Output the (x, y) coordinate of the center of the cell containing the given text.  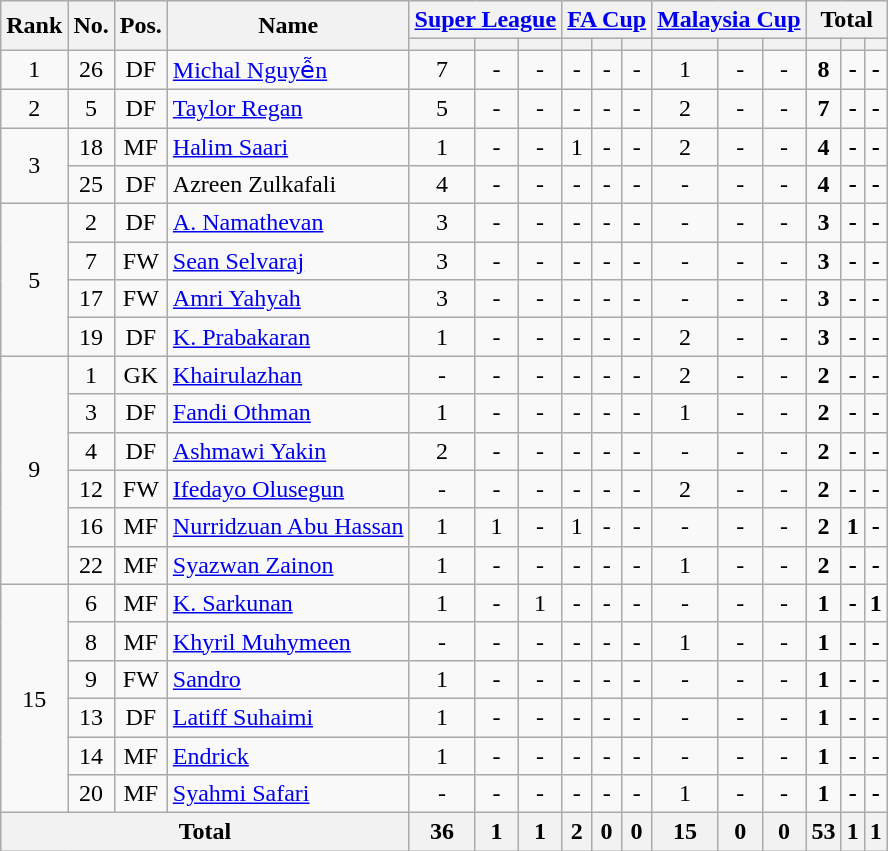
GK (140, 375)
Malaysia Cup (729, 20)
K. Prabakaran (288, 337)
Sandro (288, 679)
Ifedayo Olusegun (288, 489)
36 (442, 832)
Nurridzuan Abu Hassan (288, 527)
14 (91, 755)
Sean Selvaraj (288, 261)
53 (824, 832)
26 (91, 70)
Super League (486, 20)
Rank (34, 26)
FA Cup (607, 20)
Taylor Regan (288, 108)
Syazwan Zainon (288, 565)
17 (91, 299)
Fandi Othman (288, 413)
Ashmawi Yakin (288, 451)
Endrick (288, 755)
Khairulazhan (288, 375)
Syahmi Safari (288, 794)
No. (91, 26)
Pos. (140, 26)
Azreen Zulkafali (288, 185)
K. Sarkunan (288, 603)
25 (91, 185)
6 (91, 603)
Amri Yahyah (288, 299)
19 (91, 337)
20 (91, 794)
Latiff Suhaimi (288, 717)
Halim Saari (288, 147)
Michal Nguyễn (288, 70)
13 (91, 717)
A. Namathevan (288, 223)
Khyril Muhymeen (288, 641)
12 (91, 489)
18 (91, 147)
22 (91, 565)
Name (288, 26)
16 (91, 527)
